Locate the cell with the specified text and output its (X, Y) center coordinate. 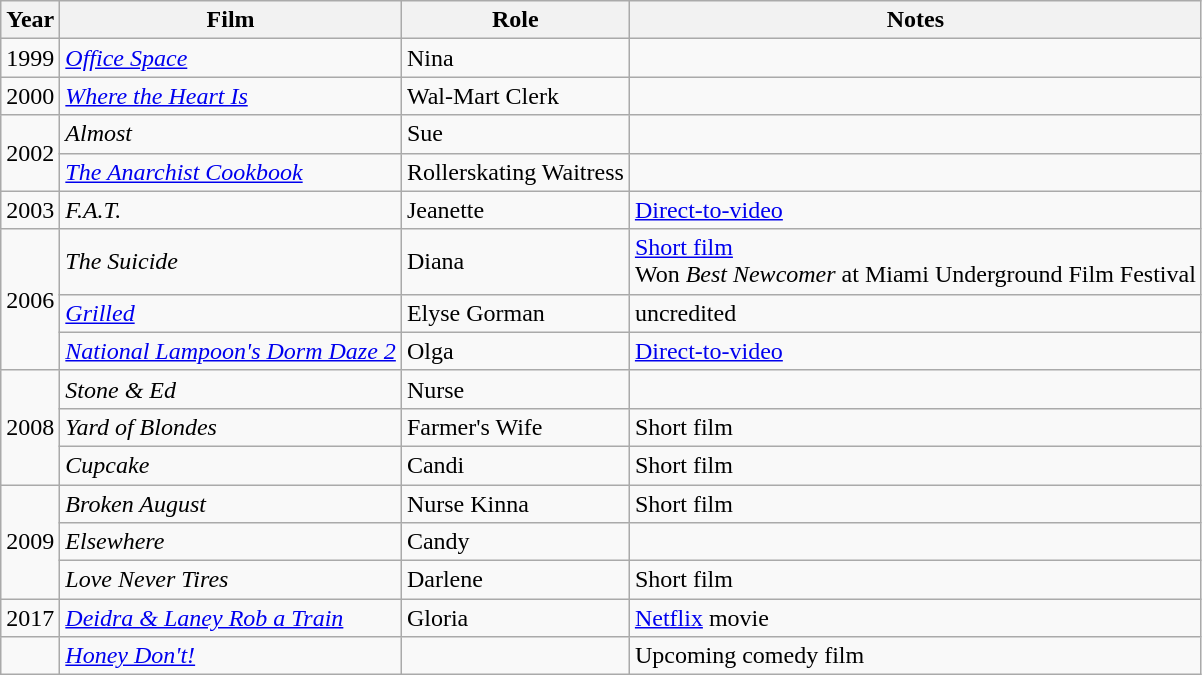
Where the Heart Is (231, 96)
Upcoming comedy film (915, 656)
Film (231, 20)
Wal-Mart Clerk (515, 96)
Nurse Kinna (515, 503)
Yard of Blondes (231, 427)
Broken August (231, 503)
Candi (515, 465)
Elyse Gorman (515, 313)
Deidra & Laney Rob a Train (231, 618)
Elsewhere (231, 542)
Grilled (231, 313)
2006 (30, 300)
Cupcake (231, 465)
2008 (30, 427)
uncredited (915, 313)
Love Never Tires (231, 580)
Rollerskating Waitress (515, 172)
The Anarchist Cookbook (231, 172)
Farmer's Wife (515, 427)
Office Space (231, 58)
National Lampoon's Dorm Daze 2 (231, 351)
The Suicide (231, 262)
Short filmWon Best Newcomer at Miami Underground Film Festival (915, 262)
Role (515, 20)
Year (30, 20)
2003 (30, 210)
Nina (515, 58)
Honey Don't! (231, 656)
Stone & Ed (231, 389)
F.A.T. (231, 210)
Darlene (515, 580)
Notes (915, 20)
Sue (515, 134)
1999 (30, 58)
Nurse (515, 389)
2017 (30, 618)
2002 (30, 153)
2000 (30, 96)
2009 (30, 541)
Candy (515, 542)
Almost (231, 134)
Olga (515, 351)
Jeanette (515, 210)
Gloria (515, 618)
Netflix movie (915, 618)
Diana (515, 262)
